Return the (x, y) coordinate for the center point of the cell that contains the specified text.  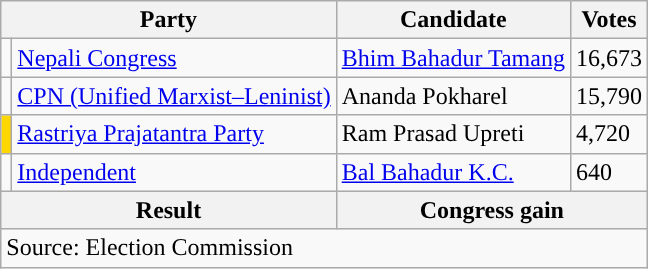
Votes (608, 20)
4,720 (608, 134)
Ram Prasad Upreti (453, 134)
Party (168, 20)
Bal Bahadur K.C. (453, 172)
CPN (Unified Marxist–Leninist) (174, 96)
Congress gain (492, 210)
15,790 (608, 96)
Result (168, 210)
Nepali Congress (174, 58)
Ananda Pokharel (453, 96)
Rastriya Prajatantra Party (174, 134)
Source: Election Commission (324, 248)
Candidate (453, 20)
Bhim Bahadur Tamang (453, 58)
Independent (174, 172)
640 (608, 172)
16,673 (608, 58)
